Capture the cell that displays the provided text and extract its (X, Y) central coordinate. 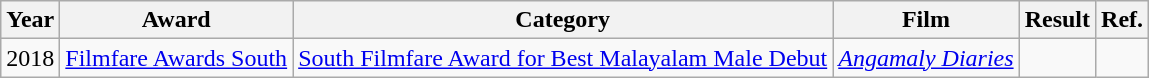
South Filmfare Award for Best Malayalam Male Debut (563, 58)
Year (30, 20)
Angamaly Diaries (926, 58)
Film (926, 20)
Ref. (1122, 20)
2018 (30, 58)
Filmfare Awards South (176, 58)
Award (176, 20)
Result (1057, 20)
Category (563, 20)
